Identify which cell holds the provided text, then report its [X, Y] central coordinate. 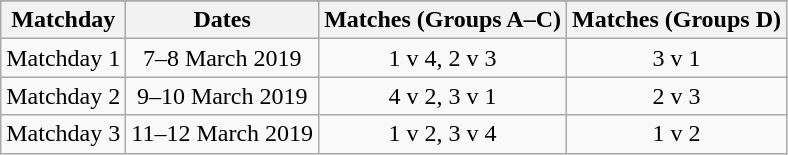
2 v 3 [677, 96]
1 v 2 [677, 134]
4 v 2, 3 v 1 [443, 96]
11–12 March 2019 [222, 134]
Matchday [64, 20]
9–10 March 2019 [222, 96]
Dates [222, 20]
Matchday 2 [64, 96]
Matchday 3 [64, 134]
7–8 March 2019 [222, 58]
Matches (Groups A–C) [443, 20]
Matches (Groups D) [677, 20]
1 v 2, 3 v 4 [443, 134]
1 v 4, 2 v 3 [443, 58]
Matchday 1 [64, 58]
3 v 1 [677, 58]
